Determine the [x, y] coordinate at the center of the cell enclosing the given text.  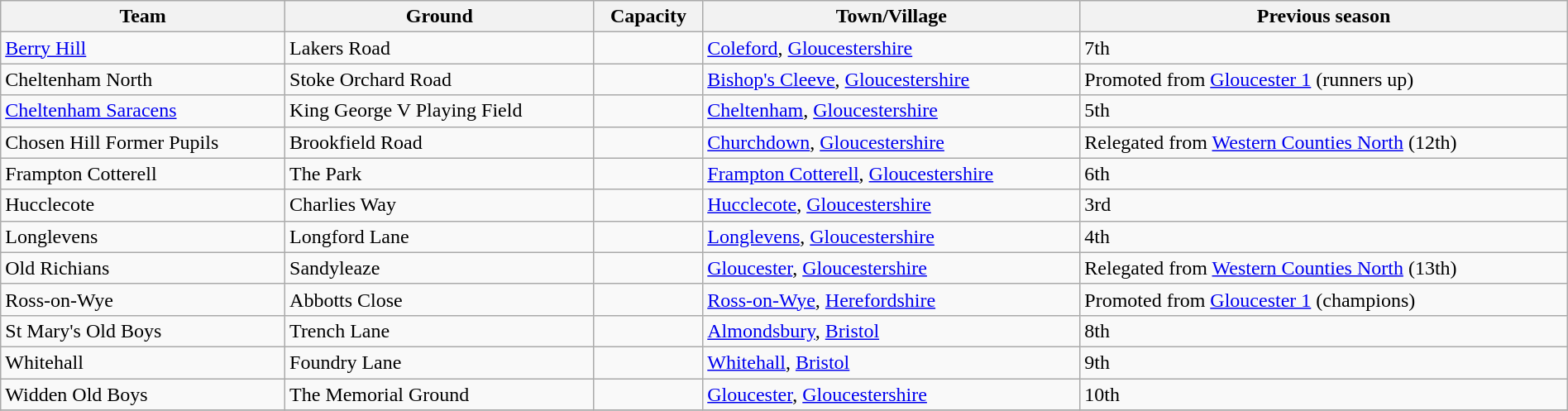
Capacity [648, 17]
10th [1323, 394]
Churchdown, Gloucestershire [892, 142]
Relegated from Western Counties North (12th) [1323, 142]
Charlies Way [440, 205]
Longlevens, Gloucestershire [892, 237]
6th [1323, 174]
8th [1323, 331]
Cheltenham North [143, 79]
Team [143, 17]
Whitehall [143, 362]
Ross-on-Wye [143, 299]
Whitehall, Bristol [892, 362]
Relegated from Western Counties North (13th) [1323, 268]
7th [1323, 48]
Bishop's Cleeve, Gloucestershire [892, 79]
Cheltenham Saracens [143, 111]
King George V Playing Field [440, 111]
3rd [1323, 205]
Chosen Hill Former Pupils [143, 142]
The Memorial Ground [440, 394]
Previous season [1323, 17]
The Park [440, 174]
Ground [440, 17]
Abbotts Close [440, 299]
Town/Village [892, 17]
Brookfield Road [440, 142]
Widden Old Boys [143, 394]
5th [1323, 111]
Longlevens [143, 237]
4th [1323, 237]
Almondsbury, Bristol [892, 331]
Berry Hill [143, 48]
Longford Lane [440, 237]
Hucclecote [143, 205]
Promoted from Gloucester 1 (champions) [1323, 299]
Frampton Cotterell, Gloucestershire [892, 174]
Old Richians [143, 268]
Sandyleaze [440, 268]
Frampton Cotterell [143, 174]
Hucclecote, Gloucestershire [892, 205]
9th [1323, 362]
Cheltenham, Gloucestershire [892, 111]
Foundry Lane [440, 362]
St Mary's Old Boys [143, 331]
Stoke Orchard Road [440, 79]
Coleford, Gloucestershire [892, 48]
Promoted from Gloucester 1 (runners up) [1323, 79]
Lakers Road [440, 48]
Trench Lane [440, 331]
Ross-on-Wye, Herefordshire [892, 299]
